Pinpoint the cell where the given text exists, returning its [X, Y] midpoint coordinate. 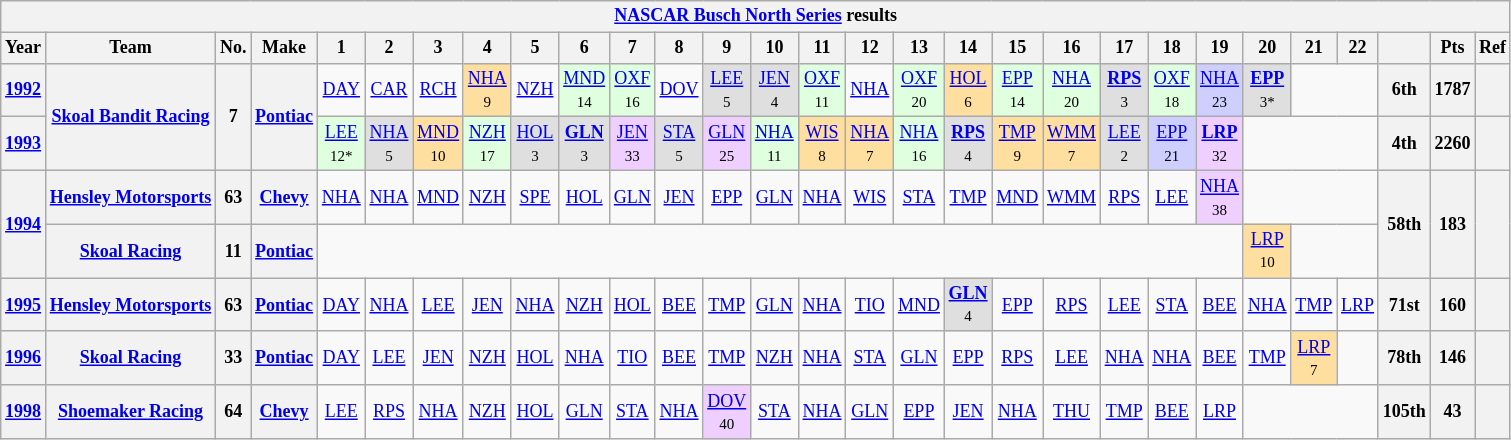
DOV [679, 90]
12 [870, 48]
HOL6 [968, 90]
EPP21 [1172, 144]
Skoal Bandit Racing [130, 116]
TMP9 [1018, 144]
GLN25 [727, 144]
NHA11 [775, 144]
MND10 [438, 144]
EPP14 [1018, 90]
No. [234, 48]
LRP32 [1220, 144]
19 [1220, 48]
2 [389, 48]
1998 [24, 412]
WIS8 [822, 144]
GLN3 [584, 144]
SPE [535, 197]
3 [438, 48]
13 [920, 48]
16 [1072, 48]
10 [775, 48]
1787 [1452, 90]
64 [234, 412]
4 [487, 48]
LEE12* [341, 144]
1996 [24, 358]
NHA16 [920, 144]
RCH [438, 90]
HOL3 [535, 144]
6 [584, 48]
22 [1358, 48]
21 [1314, 48]
17 [1124, 48]
DOV40 [727, 412]
1995 [24, 305]
160 [1452, 305]
58th [1404, 224]
146 [1452, 358]
OXF20 [920, 90]
1994 [24, 224]
183 [1452, 224]
LRP7 [1314, 358]
OXF16 [633, 90]
Pts [1452, 48]
STA5 [679, 144]
GLN4 [968, 305]
EPP3* [1267, 90]
71st [1404, 305]
43 [1452, 412]
5 [535, 48]
CAR [389, 90]
JEN4 [775, 90]
18 [1172, 48]
78th [1404, 358]
NHA7 [870, 144]
1992 [24, 90]
105th [1404, 412]
NHA9 [487, 90]
OXF18 [1172, 90]
1993 [24, 144]
RPS3 [1124, 90]
1 [341, 48]
Ref [1493, 48]
LEE5 [727, 90]
Make [284, 48]
20 [1267, 48]
NHA38 [1220, 197]
WIS [870, 197]
OXF11 [822, 90]
WMM [1072, 197]
NHA5 [389, 144]
NHA23 [1220, 90]
6th [1404, 90]
MND14 [584, 90]
Team [130, 48]
LEE2 [1124, 144]
JEN33 [633, 144]
NHA20 [1072, 90]
NZH17 [487, 144]
RPS4 [968, 144]
14 [968, 48]
NASCAR Busch North Series results [756, 16]
33 [234, 358]
15 [1018, 48]
9 [727, 48]
THU [1072, 412]
2260 [1452, 144]
4th [1404, 144]
WMM7 [1072, 144]
8 [679, 48]
Shoemaker Racing [130, 412]
LRP10 [1267, 251]
Year [24, 48]
